Determine the (X, Y) coordinate at the center of the cell enclosing the given text.  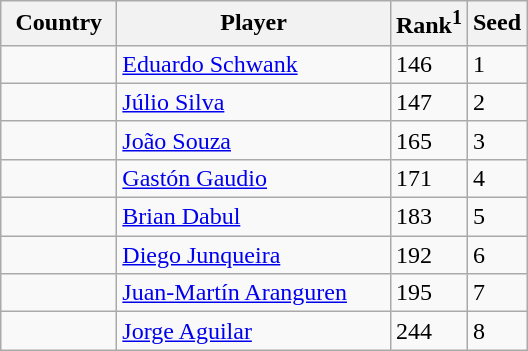
4 (496, 178)
Eduardo Schwank (254, 64)
146 (428, 64)
Brian Dabul (254, 217)
171 (428, 178)
244 (428, 331)
147 (428, 102)
João Souza (254, 140)
Jorge Aguilar (254, 331)
Gastón Gaudio (254, 178)
192 (428, 255)
Juan-Martín Aranguren (254, 293)
5 (496, 217)
Seed (496, 24)
3 (496, 140)
6 (496, 255)
8 (496, 331)
Player (254, 24)
Rank1 (428, 24)
Júlio Silva (254, 102)
1 (496, 64)
7 (496, 293)
Country (59, 24)
195 (428, 293)
2 (496, 102)
183 (428, 217)
Diego Junqueira (254, 255)
165 (428, 140)
